Capture the cell that displays the provided text and extract its (X, Y) central coordinate. 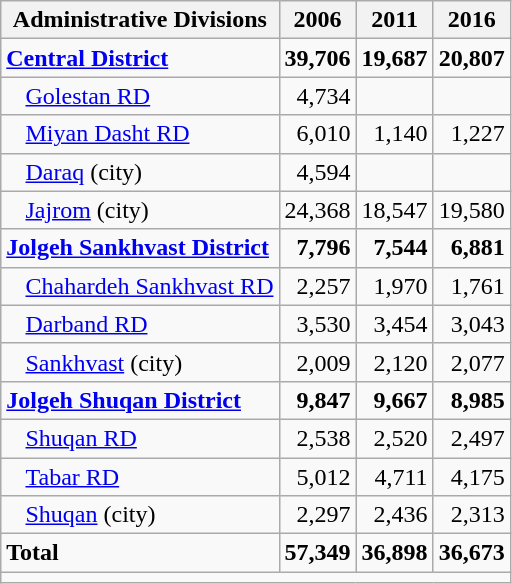
3,043 (472, 324)
Jolgeh Sankhvast District (140, 248)
6,010 (318, 134)
2,009 (318, 362)
1,970 (394, 286)
Darband RD (140, 324)
2,538 (318, 438)
2,520 (394, 438)
36,673 (472, 553)
Jolgeh Shuqan District (140, 400)
19,580 (472, 210)
1,140 (394, 134)
36,898 (394, 553)
Jajrom (city) (140, 210)
7,796 (318, 248)
19,687 (394, 58)
4,175 (472, 477)
3,530 (318, 324)
2006 (318, 20)
Total (140, 553)
20,807 (472, 58)
4,594 (318, 172)
4,734 (318, 96)
8,985 (472, 400)
2,257 (318, 286)
1,761 (472, 286)
Miyan Dasht RD (140, 134)
6,881 (472, 248)
24,368 (318, 210)
2,077 (472, 362)
3,454 (394, 324)
2,497 (472, 438)
2011 (394, 20)
1,227 (472, 134)
Daraq (city) (140, 172)
Administrative Divisions (140, 20)
9,847 (318, 400)
2,297 (318, 515)
2016 (472, 20)
Sankhvast (city) (140, 362)
Chahardeh Sankhvast RD (140, 286)
2,436 (394, 515)
Shuqan RD (140, 438)
4,711 (394, 477)
39,706 (318, 58)
Tabar RD (140, 477)
Golestan RD (140, 96)
2,120 (394, 362)
Shuqan (city) (140, 515)
57,349 (318, 553)
9,667 (394, 400)
5,012 (318, 477)
Central District (140, 58)
2,313 (472, 515)
7,544 (394, 248)
18,547 (394, 210)
